Detect which cell encompasses the target text, then output its [X, Y] center coordinate. 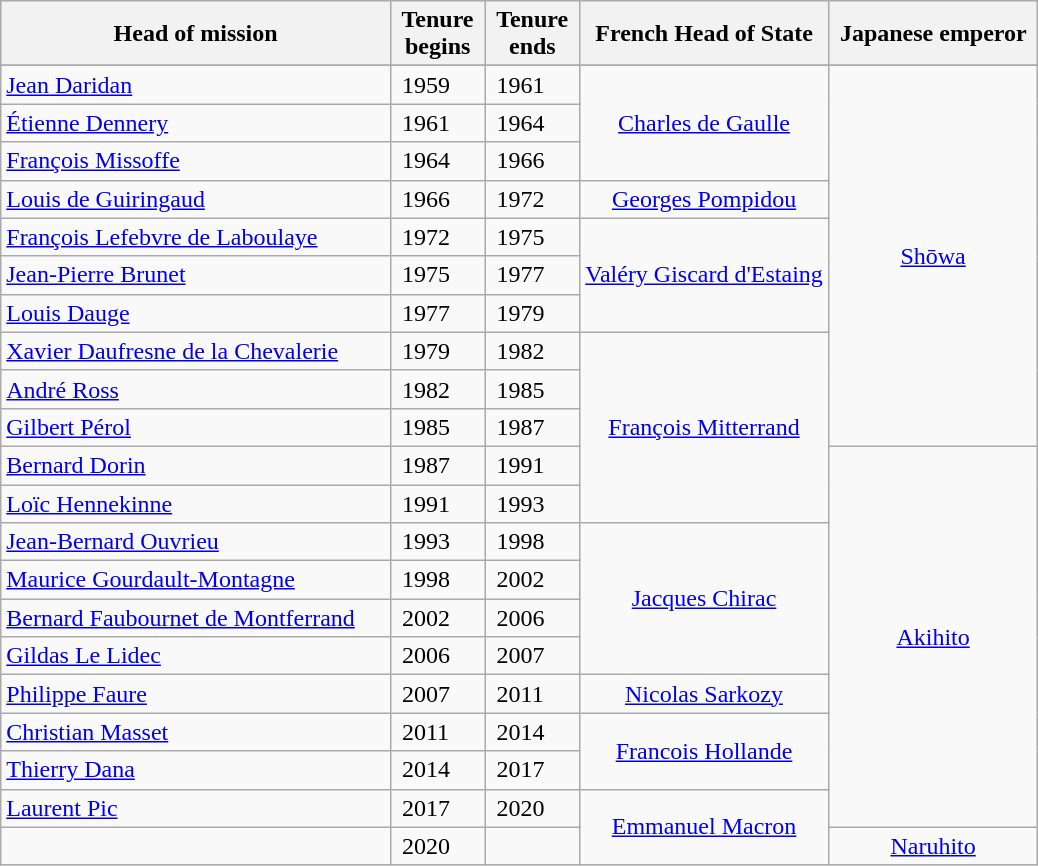
Jean-Bernard Ouvrieu [196, 542]
1959 [438, 85]
Gilbert Pérol [196, 427]
François Lefebvre de Laboulaye [196, 237]
Christian Masset [196, 732]
Étienne Dennery [196, 123]
Jean-Pierre Brunet [196, 275]
Jean Daridan [196, 85]
Louis Dauge [196, 313]
Tenure ends [532, 34]
French Head of State [704, 34]
François Missoffe [196, 161]
Maurice Gourdault-Montagne [196, 580]
Xavier Daufresne de la Chevalerie [196, 351]
Georges Pompidou [704, 199]
Gildas Le Lidec [196, 656]
Tenure begins [438, 34]
François Mitterrand [704, 427]
Francois Hollande [704, 751]
Akihito [932, 636]
Laurent Pic [196, 808]
Philippe Faure [196, 694]
Loïc Hennekinne [196, 503]
Thierry Dana [196, 770]
Emmanuel Macron [704, 827]
Shōwa [932, 256]
Bernard Dorin [196, 465]
Louis de Guiringaud [196, 199]
Charles de Gaulle [704, 123]
Jacques Chirac [704, 599]
André Ross [196, 389]
Head of mission [196, 34]
Japanese emperor [932, 34]
Nicolas Sarkozy [704, 694]
Bernard Faubournet de Montferrand [196, 618]
Naruhito [932, 846]
Valéry Giscard d'Estaing [704, 275]
